Locate the cell with the specified text and output its [X, Y] center coordinate. 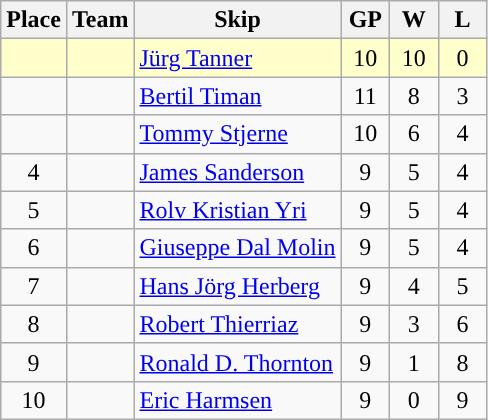
Giuseppe Dal Molin [238, 248]
Rolv Kristian Yri [238, 210]
GP [366, 20]
Jürg Tanner [238, 58]
L [462, 20]
Place [34, 20]
Hans Jörg Herberg [238, 286]
Bertil Timan [238, 96]
W [414, 20]
Ronald D. Thornton [238, 362]
Team [100, 20]
Eric Harmsen [238, 400]
11 [366, 96]
7 [34, 286]
James Sanderson [238, 172]
Skip [238, 20]
1 [414, 362]
Tommy Stjerne [238, 134]
Robert Thierriaz [238, 324]
